Extract the [x, y] coordinate from the center of the cell holding the provided text.  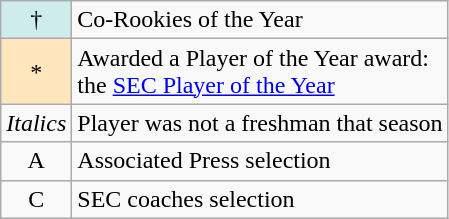
Co-Rookies of the Year [260, 20]
Associated Press selection [260, 161]
SEC coaches selection [260, 199]
C [36, 199]
Player was not a freshman that season [260, 123]
Italics [36, 123]
Awarded a Player of the Year award: the SEC Player of the Year [260, 72]
A [36, 161]
† [36, 20]
* [36, 72]
